Scan for the cell matching the given text and deliver its [x, y] coordinate at center. 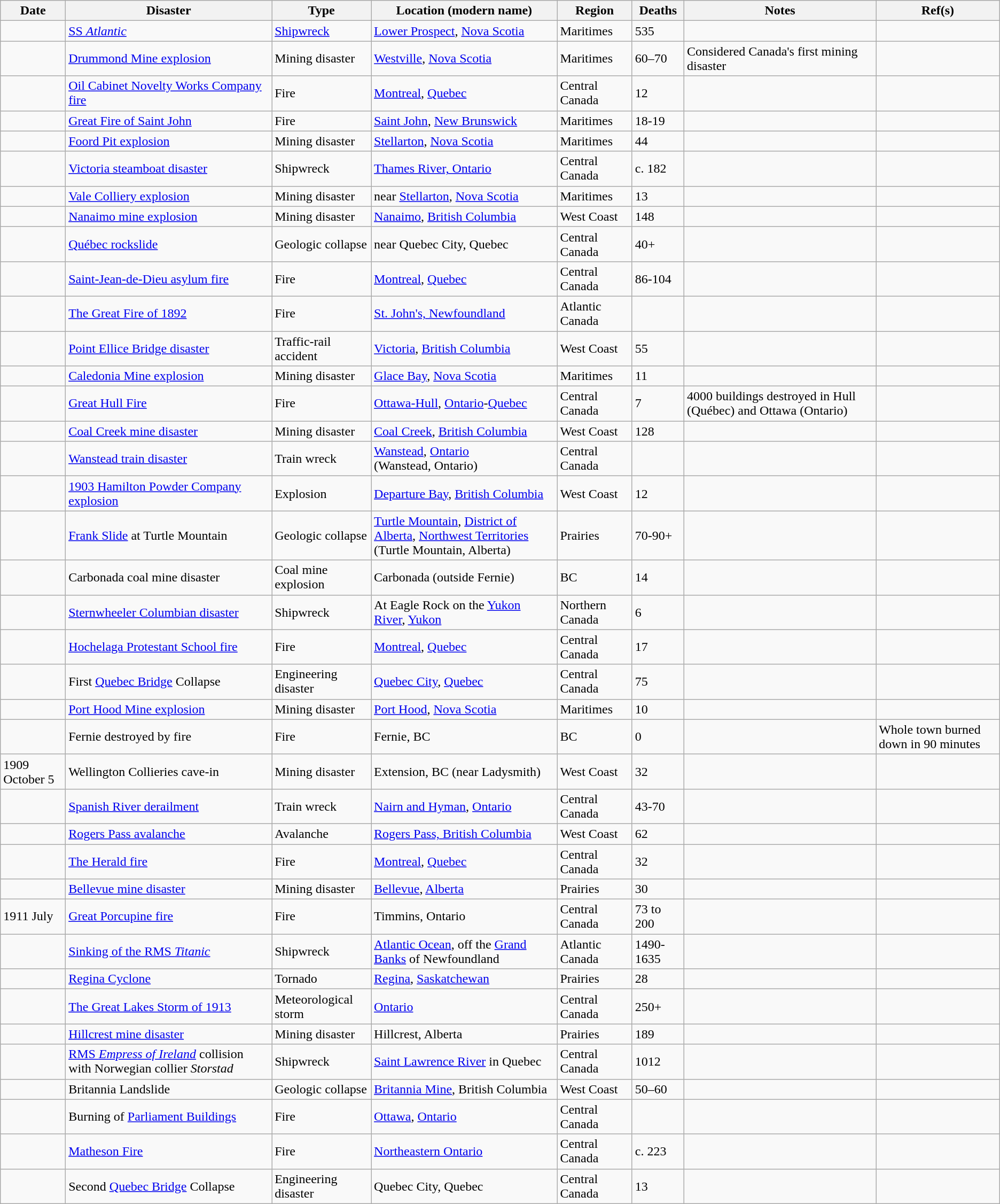
Great Porcupine fire [169, 917]
At Eagle Rock on the Yukon River, Yukon [464, 612]
Bellevue, Alberta [464, 889]
7 [658, 404]
40+ [658, 244]
Foord Pit explosion [169, 141]
Ottawa, Ontario [464, 1117]
1012 [658, 1061]
Hochelaga Protestant School fire [169, 647]
250+ [658, 1007]
Hillcrest mine disaster [169, 1034]
Region [595, 11]
50–60 [658, 1089]
near Quebec City, Quebec [464, 244]
Sinking of the RMS Titanic [169, 951]
Whole town burned down in 90 minutes [938, 736]
Tornado [322, 979]
Nanaimo, British Columbia [464, 216]
Deaths [658, 11]
Oil Cabinet Novelty Works Company fire [169, 93]
11 [658, 376]
Caledonia Mine explosion [169, 376]
Second Quebec Bridge Collapse [169, 1186]
Ontario [464, 1007]
Turtle Mountain, District of Alberta, Northwest Territories (Turtle Mountain, Alberta) [464, 535]
c. 223 [658, 1151]
Victoria steamboat disaster [169, 169]
The Great Lakes Storm of 1913 [169, 1007]
Regina Cyclone [169, 979]
Regina, Saskatchewan [464, 979]
Timmins, Ontario [464, 917]
Great Hull Fire [169, 404]
43-70 [658, 806]
Britannia Landslide [169, 1089]
Wellington Collieries cave-in [169, 772]
Spanish River derailment [169, 806]
First Quebec Bridge Collapse [169, 682]
Port Hood Mine explosion [169, 709]
44 [658, 141]
Atlantic Ocean, off the Grand Banks of Newfoundland [464, 951]
The Great Fire of 1892 [169, 313]
Westville, Nova Scotia [464, 59]
55 [658, 348]
14 [658, 577]
Nanaimo mine explosion [169, 216]
Fernie destroyed by fire [169, 736]
Québec rockslide [169, 244]
near Stellarton, Nova Scotia [464, 196]
62 [658, 834]
Sternwheeler Columbian disaster [169, 612]
Thames River, Ontario [464, 169]
Coal mine explosion [322, 577]
Extension, BC (near Ladysmith) [464, 772]
SS Atlantic [169, 31]
Wanstead train disaster [169, 459]
Explosion [322, 494]
Notes [780, 11]
1911 July [33, 917]
Saint Lawrence River in Quebec [464, 1061]
535 [658, 31]
Carbonada coal mine disaster [169, 577]
6 [658, 612]
Location (modern name) [464, 11]
Departure Bay, British Columbia [464, 494]
73 to 200 [658, 917]
Lower Prospect, Nova Scotia [464, 31]
Ref(s) [938, 11]
Port Hood, Nova Scotia [464, 709]
128 [658, 431]
Avalanche [322, 834]
Burning of Parliament Buildings [169, 1117]
Glace Bay, Nova Scotia [464, 376]
Traffic-rail accident [322, 348]
c. 182 [658, 169]
4000 buildings destroyed in Hull (Québec) and Ottawa (Ontario) [780, 404]
Nairn and Hyman, Ontario [464, 806]
18-19 [658, 121]
60–70 [658, 59]
0 [658, 736]
10 [658, 709]
1490-1635 [658, 951]
Saint John, New Brunswick [464, 121]
Bellevue mine disaster [169, 889]
Drummond Mine explosion [169, 59]
Coal Creek, British Columbia [464, 431]
Meteorological storm [322, 1007]
Vale Colliery explosion [169, 196]
Victoria, British Columbia [464, 348]
86-104 [658, 279]
Frank Slide at Turtle Mountain [169, 535]
Type [322, 11]
17 [658, 647]
Britannia Mine, British Columbia [464, 1089]
The Herald fire [169, 861]
Fernie, BC [464, 736]
Considered Canada's first mining disaster [780, 59]
Rogers Pass, British Columbia [464, 834]
28 [658, 979]
RMS Empress of Ireland collision with Norwegian collier Storstad [169, 1061]
Stellarton, Nova Scotia [464, 141]
Hillcrest, Alberta [464, 1034]
1903 Hamilton Powder Company explosion [169, 494]
75 [658, 682]
30 [658, 889]
Disaster [169, 11]
Rogers Pass avalanche [169, 834]
Point Ellice Bridge disaster [169, 348]
Wanstead, Ontario (Wanstead, Ontario) [464, 459]
Date [33, 11]
Northeastern Ontario [464, 1151]
Great Fire of Saint John [169, 121]
Matheson Fire [169, 1151]
70-90+ [658, 535]
Northern Canada [595, 612]
Saint-Jean-de-Dieu asylum fire [169, 279]
Coal Creek mine disaster [169, 431]
St. John's, Newfoundland [464, 313]
1909 October 5 [33, 772]
189 [658, 1034]
Carbonada (outside Fernie) [464, 577]
Ottawa-Hull, Ontario-Quebec [464, 404]
148 [658, 216]
